Pinpoint the cell where the given text exists, returning its [x, y] midpoint coordinate. 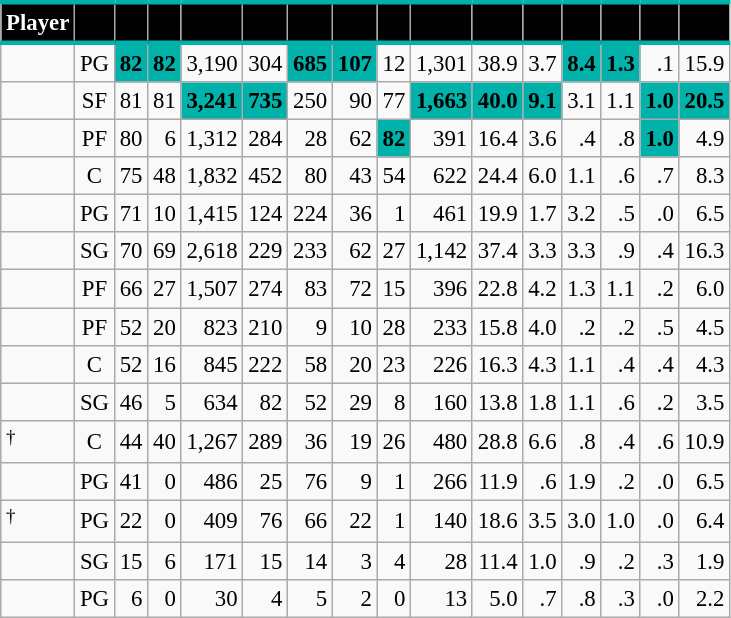
13.8 [497, 402]
461 [442, 214]
4.9 [704, 139]
409 [212, 521]
41 [130, 482]
75 [130, 176]
224 [310, 214]
8 [394, 402]
30 [212, 599]
1.7 [542, 214]
3.1 [582, 101]
171 [212, 561]
16.4 [497, 139]
4.2 [542, 289]
140 [442, 521]
90 [354, 101]
107 [354, 62]
391 [442, 139]
486 [212, 482]
3.2 [582, 214]
40 [164, 441]
8.3 [704, 176]
11.9 [497, 482]
46 [130, 402]
38.9 [497, 62]
160 [442, 402]
289 [266, 441]
1,663 [442, 101]
1,832 [212, 176]
54 [394, 176]
1,312 [212, 139]
72 [354, 289]
6.6 [542, 441]
25 [266, 482]
452 [266, 176]
SF [95, 101]
124 [266, 214]
284 [266, 139]
266 [442, 482]
1,507 [212, 289]
18.6 [497, 521]
15.9 [704, 62]
222 [266, 364]
622 [442, 176]
2 [354, 599]
Player [38, 22]
70 [130, 251]
634 [212, 402]
71 [130, 214]
1,301 [442, 62]
9.1 [542, 101]
26 [394, 441]
43 [354, 176]
1,142 [442, 251]
480 [442, 441]
20.5 [704, 101]
44 [130, 441]
685 [310, 62]
40.0 [497, 101]
77 [394, 101]
48 [164, 176]
2,618 [212, 251]
28.8 [497, 441]
3,241 [212, 101]
1,267 [212, 441]
16 [164, 364]
2.2 [704, 599]
83 [310, 289]
22.8 [497, 289]
735 [266, 101]
4.0 [542, 327]
250 [310, 101]
13 [442, 599]
69 [164, 251]
1.8 [542, 402]
10.9 [704, 441]
3.6 [542, 139]
304 [266, 62]
3 [354, 561]
229 [266, 251]
23 [394, 364]
1,415 [212, 214]
4.5 [704, 327]
396 [442, 289]
12 [394, 62]
37.4 [497, 251]
3.7 [542, 62]
6.4 [704, 521]
19.9 [497, 214]
226 [442, 364]
14 [310, 561]
5.0 [497, 599]
845 [212, 364]
29 [354, 402]
8.4 [582, 62]
58 [310, 364]
3,190 [212, 62]
210 [266, 327]
15.8 [497, 327]
274 [266, 289]
24.4 [497, 176]
11.4 [497, 561]
.1 [660, 62]
3.0 [582, 521]
823 [212, 327]
19 [354, 441]
